Output the [x, y] coordinate of the center of the cell containing the given text.  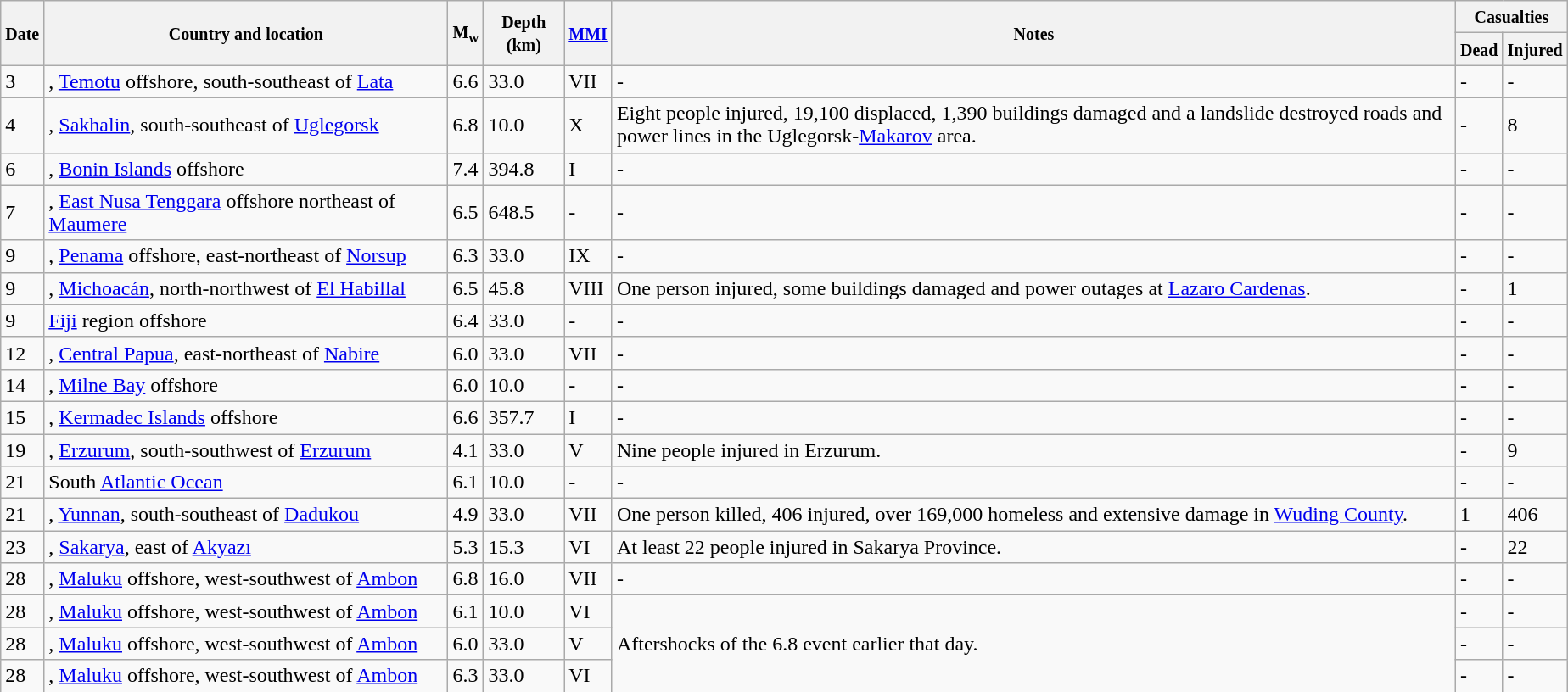
648.5 [524, 212]
Injured [1535, 49]
VIII [589, 288]
3 [22, 81]
, Yunnan, south-southeast of Dadukou [246, 515]
394.8 [524, 169]
Casualties [1511, 17]
Eight people injured, 19,100 displaced, 1,390 buildings damaged and a landslide destroyed roads and power lines in the Uglegorsk-Makarov area. [1033, 126]
X [589, 126]
Dead [1479, 49]
357.7 [524, 417]
4.9 [466, 515]
19 [22, 450]
22 [1535, 547]
, Central Papua, east-northeast of Nabire [246, 353]
Aftershocks of the 6.8 event earlier that day. [1033, 644]
15.3 [524, 547]
14 [22, 385]
, Temotu offshore, south-southeast of Lata [246, 81]
, Michoacán, north-northwest of El Habillal [246, 288]
Depth (km) [524, 33]
Date [22, 33]
, Bonin Islands offshore [246, 169]
At least 22 people injured in Sakarya Province. [1033, 547]
MMI [589, 33]
One person killed, 406 injured, over 169,000 homeless and extensive damage in Wuding County. [1033, 515]
Fiji region offshore [246, 321]
4.1 [466, 450]
, Sakarya, east of Akyazı [246, 547]
7.4 [466, 169]
, Milne Bay offshore [246, 385]
Country and location [246, 33]
, East Nusa Tenggara offshore northeast of Maumere [246, 212]
16.0 [524, 579]
Mw [466, 33]
4 [22, 126]
12 [22, 353]
406 [1535, 515]
45.8 [524, 288]
7 [22, 212]
, Erzurum, south-southwest of Erzurum [246, 450]
15 [22, 417]
, Kermadec Islands offshore [246, 417]
5.3 [466, 547]
South Atlantic Ocean [246, 483]
6 [22, 169]
, Sakhalin, south-southeast of Uglegorsk [246, 126]
, Penama offshore, east-northeast of Norsup [246, 256]
One person injured, some buildings damaged and power outages at Lazaro Cardenas. [1033, 288]
IX [589, 256]
8 [1535, 126]
23 [22, 547]
Nine people injured in Erzurum. [1033, 450]
Notes [1033, 33]
6.4 [466, 321]
